Return (x, y) of the center of cell containing provided text 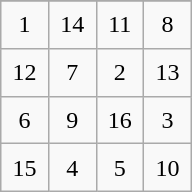
15 (25, 168)
1 (25, 25)
13 (168, 72)
4 (72, 168)
11 (120, 25)
9 (72, 120)
12 (25, 72)
8 (168, 25)
3 (168, 120)
2 (120, 72)
14 (72, 25)
7 (72, 72)
16 (120, 120)
5 (120, 168)
6 (25, 120)
10 (168, 168)
